Detect which cell encompasses the target text, then output its [x, y] center coordinate. 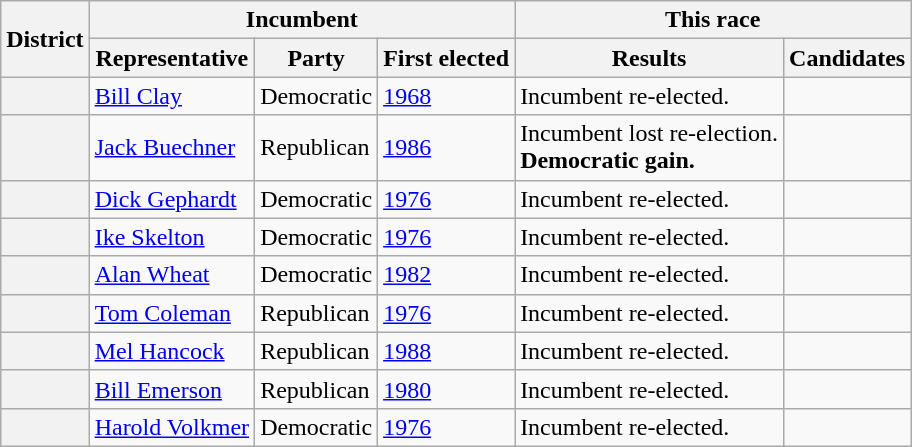
Incumbent lost re-election.Democratic gain. [650, 148]
First elected [446, 58]
1968 [446, 96]
Alan Wheat [172, 275]
Candidates [848, 58]
District [45, 39]
Tom Coleman [172, 313]
Bill Clay [172, 96]
Mel Hancock [172, 351]
Dick Gephardt [172, 199]
Results [650, 58]
Representative [172, 58]
1986 [446, 148]
Party [316, 58]
This race [713, 20]
1982 [446, 275]
Jack Buechner [172, 148]
1980 [446, 389]
Harold Volkmer [172, 427]
Ike Skelton [172, 237]
Bill Emerson [172, 389]
Incumbent [302, 20]
1988 [446, 351]
